Capture the cell that displays the provided text and extract its (X, Y) central coordinate. 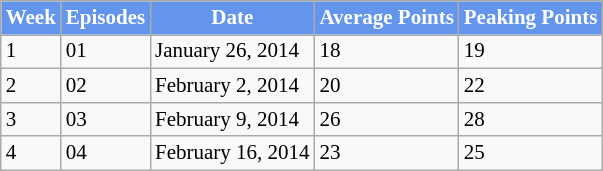
25 (531, 153)
Episodes (106, 18)
02 (106, 86)
18 (387, 52)
4 (31, 153)
04 (106, 153)
2 (31, 86)
1 (31, 52)
February 16, 2014 (232, 153)
3 (31, 119)
22 (531, 86)
Average Points (387, 18)
19 (531, 52)
20 (387, 86)
Week (31, 18)
28 (531, 119)
February 9, 2014 (232, 119)
26 (387, 119)
01 (106, 52)
January 26, 2014 (232, 52)
Peaking Points (531, 18)
23 (387, 153)
Date (232, 18)
February 2, 2014 (232, 86)
03 (106, 119)
